Output the (X, Y) coordinate of the center of the cell containing the given text.  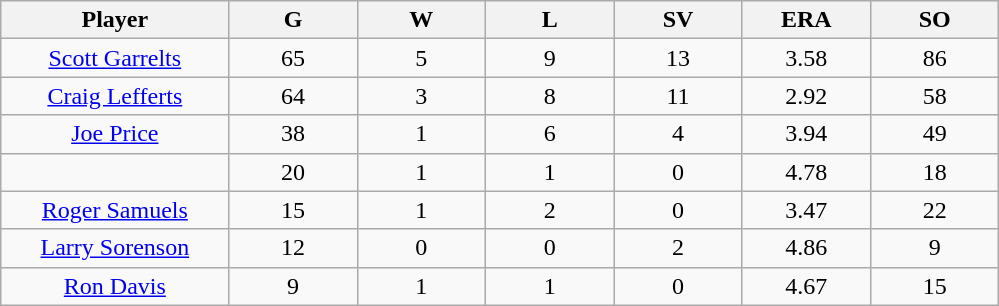
Ron Davis (115, 286)
Joe Price (115, 134)
3.47 (806, 210)
G (293, 20)
6 (550, 134)
4.67 (806, 286)
58 (934, 96)
3.58 (806, 58)
Roger Samuels (115, 210)
11 (678, 96)
4 (678, 134)
Craig Lefferts (115, 96)
12 (293, 248)
W (421, 20)
3.94 (806, 134)
5 (421, 58)
64 (293, 96)
4.78 (806, 172)
22 (934, 210)
Scott Garrelts (115, 58)
ERA (806, 20)
4.86 (806, 248)
L (550, 20)
SO (934, 20)
Larry Sorenson (115, 248)
38 (293, 134)
Player (115, 20)
3 (421, 96)
86 (934, 58)
49 (934, 134)
13 (678, 58)
2.92 (806, 96)
20 (293, 172)
65 (293, 58)
8 (550, 96)
SV (678, 20)
18 (934, 172)
